Identify which cell holds the provided text, then report its (x, y) central coordinate. 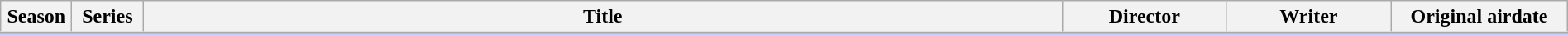
Director (1145, 17)
Season (36, 17)
Title (603, 17)
Original airdate (1480, 17)
Series (108, 17)
Writer (1308, 17)
